Pinpoint the cell where the given text exists, returning its (x, y) midpoint coordinate. 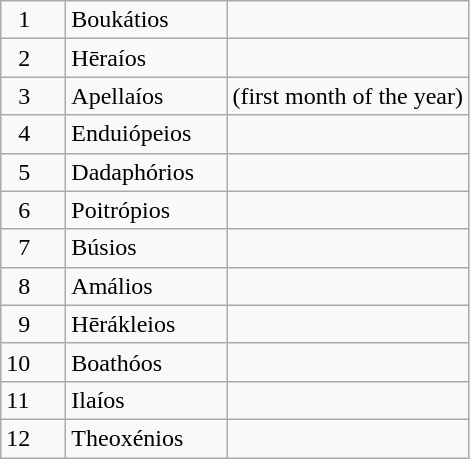
2 (34, 58)
Poitrópios (146, 210)
Enduiópeios (146, 134)
Boukátios (146, 20)
Búsios (146, 248)
Amálios (146, 286)
5 (34, 172)
Boathóos (146, 362)
(first month of the year) (348, 96)
6 (34, 210)
8 (34, 286)
Hērákleios (146, 324)
3 (34, 96)
Ilaíos (146, 400)
11 (34, 400)
10 (34, 362)
12 (34, 438)
Theoxénios (146, 438)
9 (34, 324)
Apellaíos (146, 96)
4 (34, 134)
7 (34, 248)
1 (34, 20)
Hēraíos (146, 58)
Dadaphórios (146, 172)
